Provide the (x, y) coordinate of the cell's center where the given text is located.  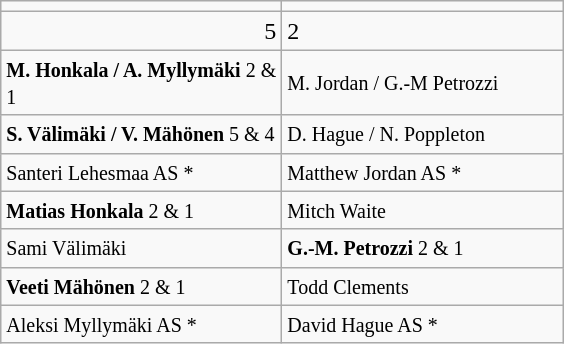
2 (422, 31)
David Hague AS * (422, 324)
D. Hague / N. Poppleton (422, 134)
S. Välimäki / V. Mähönen 5 & 4 (142, 134)
Todd Clements (422, 286)
Mitch Waite (422, 210)
Aleksi Myllymäki AS * (142, 324)
M. Honkala / A. Myllymäki 2 & 1 (142, 82)
Santeri Lehesmaa AS * (142, 172)
Sami Välimäki (142, 248)
Matias Honkala 2 & 1 (142, 210)
Matthew Jordan AS * (422, 172)
Veeti Mähönen 2 & 1 (142, 286)
G.-M. Petrozzi 2 & 1 (422, 248)
5 (142, 31)
M. Jordan / G.-M Petrozzi (422, 82)
